Provide the [X, Y] coordinate of the cell's center where the given text is located.  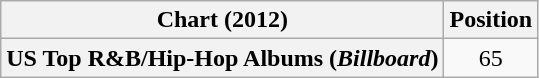
Position [491, 20]
US Top R&B/Hip-Hop Albums (Billboard) [222, 58]
Chart (2012) [222, 20]
65 [491, 58]
